Search for the cell housing the specified text and yield its (x, y) center coordinate. 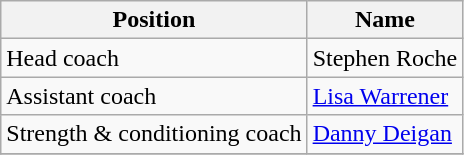
Assistant coach (154, 96)
Danny Deigan (385, 134)
Lisa Warrener (385, 96)
Position (154, 20)
Strength & conditioning coach (154, 134)
Stephen Roche (385, 58)
Name (385, 20)
Head coach (154, 58)
